For the text-containing cell, return its midpoint in (x, y) coordinate format. 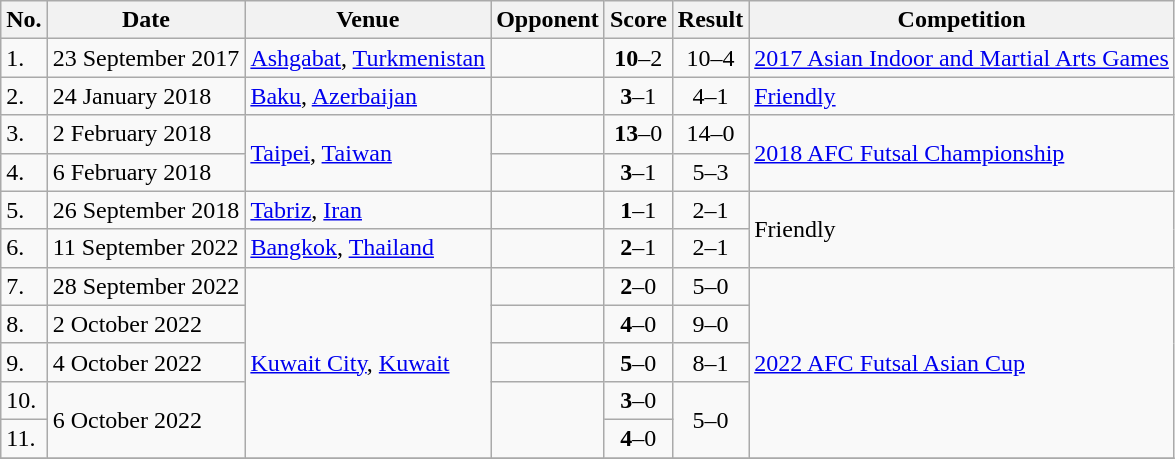
Score (638, 20)
10–2 (638, 58)
8–1 (710, 362)
2. (24, 96)
2018 AFC Futsal Championship (962, 153)
9. (24, 362)
2 February 2018 (146, 134)
6 February 2018 (146, 172)
Result (710, 20)
4. (24, 172)
9–0 (710, 324)
11. (24, 438)
Bangkok, Thailand (368, 248)
10–4 (710, 58)
26 September 2018 (146, 210)
Opponent (548, 20)
23 September 2017 (146, 58)
Ashgabat, Turkmenistan (368, 58)
11 September 2022 (146, 248)
24 January 2018 (146, 96)
Kuwait City, Kuwait (368, 362)
28 September 2022 (146, 286)
2 October 2022 (146, 324)
4 October 2022 (146, 362)
1–1 (638, 210)
6 October 2022 (146, 419)
Competition (962, 20)
10. (24, 400)
1. (24, 58)
2017 Asian Indoor and Martial Arts Games (962, 58)
4–1 (710, 96)
5. (24, 210)
Taipei, Taiwan (368, 153)
2022 AFC Futsal Asian Cup (962, 362)
Tabriz, Iran (368, 210)
Baku, Azerbaijan (368, 96)
No. (24, 20)
Date (146, 20)
6. (24, 248)
14–0 (710, 134)
13–0 (638, 134)
7. (24, 286)
Venue (368, 20)
8. (24, 324)
5–3 (710, 172)
3. (24, 134)
2–0 (638, 286)
3–0 (638, 400)
